Return the [x, y] coordinate for the center point of the cell that contains the specified text.  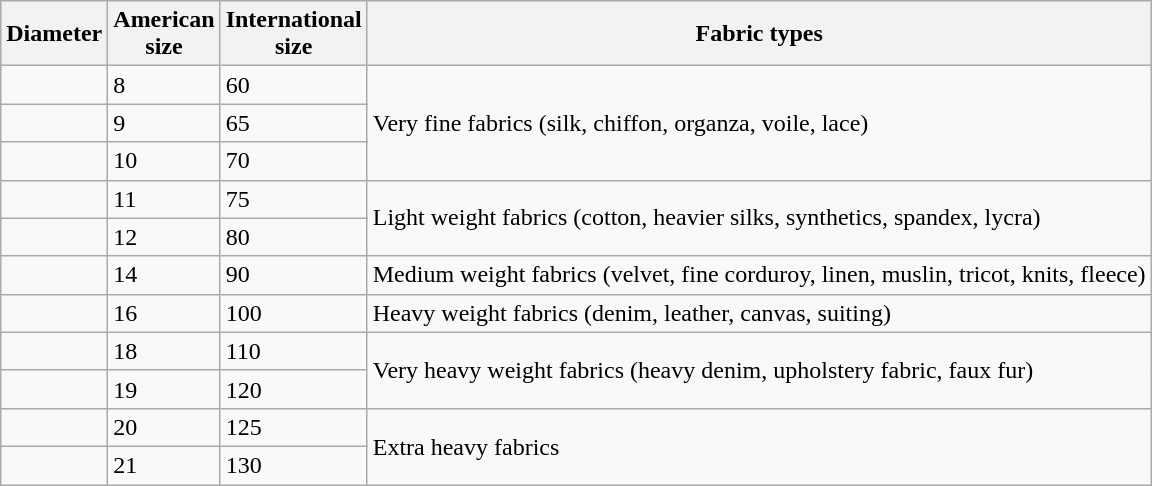
100 [294, 313]
60 [294, 85]
20 [164, 427]
75 [294, 199]
110 [294, 351]
80 [294, 237]
Very fine fabrics (silk, chiffon, organza, voile, lace) [759, 123]
Diameter [54, 34]
125 [294, 427]
11 [164, 199]
International size [294, 34]
Light weight fabrics (cotton, heavier silks, synthetics, spandex, lycra) [759, 218]
9 [164, 123]
130 [294, 465]
12 [164, 237]
19 [164, 389]
120 [294, 389]
90 [294, 275]
Heavy weight fabrics (denim, leather, canvas, suiting) [759, 313]
18 [164, 351]
Very heavy weight fabrics (heavy denim, upholstery fabric, faux fur) [759, 370]
65 [294, 123]
Extra heavy fabrics [759, 446]
Medium weight fabrics (velvet, fine corduroy, linen, muslin, tricot, knits, fleece) [759, 275]
21 [164, 465]
10 [164, 161]
8 [164, 85]
16 [164, 313]
14 [164, 275]
American size [164, 34]
Fabric types [759, 34]
70 [294, 161]
